Locate the cell with the specified text and output its (X, Y) center coordinate. 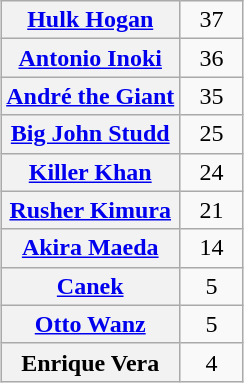
4 (212, 362)
Hulk Hogan (90, 20)
André the Giant (90, 96)
Big John Studd (90, 134)
Otto Wanz (90, 324)
24 (212, 172)
Antonio Inoki (90, 58)
Akira Maeda (90, 248)
Killer Khan (90, 172)
Rusher Kimura (90, 210)
Canek (90, 286)
25 (212, 134)
36 (212, 58)
Enrique Vera (90, 362)
35 (212, 96)
21 (212, 210)
14 (212, 248)
37 (212, 20)
